Return the [X, Y] coordinate for the center point of the cell that contains the specified text.  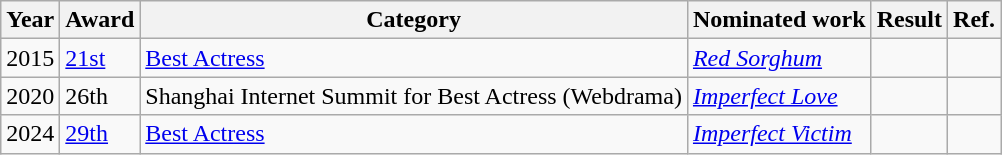
26th [100, 96]
Category [414, 20]
Result [909, 20]
Ref. [974, 20]
Imperfect Victim [779, 134]
29th [100, 134]
2020 [30, 96]
Shanghai Internet Summit for Best Actress (Webdrama) [414, 96]
2024 [30, 134]
2015 [30, 58]
Imperfect Love [779, 96]
Award [100, 20]
21st [100, 58]
Red Sorghum [779, 58]
Nominated work [779, 20]
Year [30, 20]
